Capture the cell that displays the provided text and extract its (x, y) central coordinate. 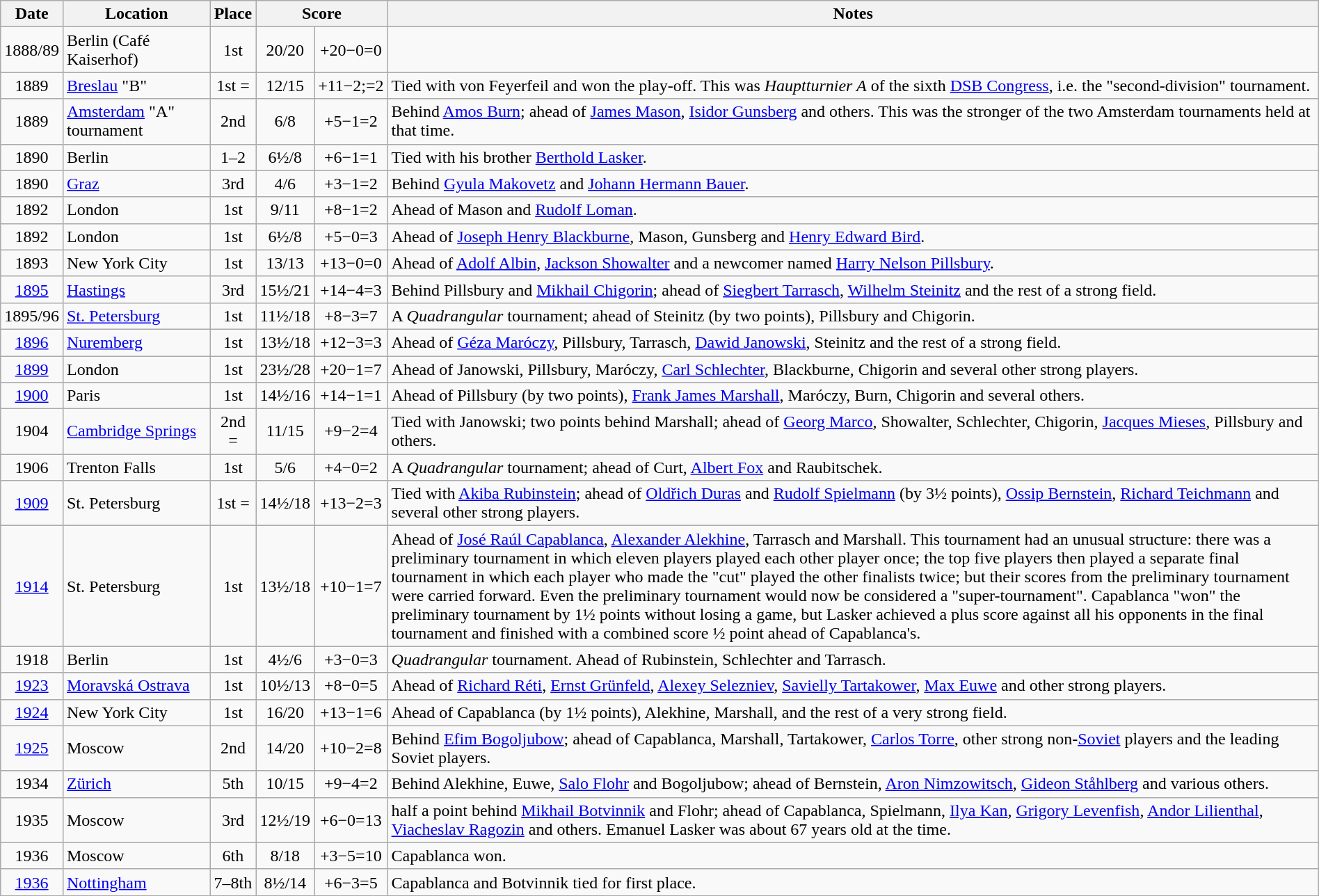
Zürich (136, 784)
Tied with Janowski; two points behind Marshall; ahead of Georg Marco, Showalter, Schlechter, Chigorin, Jacques Mieses, Pillsbury and others. (853, 431)
+11−2;=2 (351, 86)
11/15 (285, 431)
Cambridge Springs (136, 431)
13/13 (285, 263)
12½/19 (285, 819)
1925 (32, 749)
+5−1=2 (351, 121)
Tied with von Feyerfeil and won the play-off. This was Hauptturnier A of the sixth DSB Congress, i.e. the "second-division" tournament. (853, 86)
Nottingham (136, 882)
Nuremberg (136, 342)
20/20 (285, 50)
1906 (32, 467)
+10−2=8 (351, 749)
+20−1=7 (351, 369)
Score (321, 14)
1899 (32, 369)
+20−0=0 (351, 50)
Ahead of Richard Réti, Ernst Grünfeld, Alexey Selezniev, Savielly Tartakower, Max Euwe and other strong players. (853, 686)
+6−3=5 (351, 882)
14½/18 (285, 504)
1914 (32, 586)
Ahead of Joseph Henry Blackburne, Mason, Gunsberg and Henry Edward Bird. (853, 237)
+8−1=2 (351, 210)
11½/18 (285, 316)
1904 (32, 431)
+8−0=5 (351, 686)
A Quadrangular tournament; ahead of Steinitz (by two points), Pillsbury and Chigorin. (853, 316)
1895 (32, 289)
9/11 (285, 210)
1935 (32, 819)
4/6 (285, 184)
1918 (32, 659)
+3−0=3 (351, 659)
Breslau "B" (136, 86)
+4−0=2 (351, 467)
+6−1=1 (351, 157)
1924 (32, 712)
7–8th (233, 882)
4½/6 (285, 659)
Behind Pillsbury and Mikhail Chigorin; ahead of Siegbert Tarrasch, Wilhelm Steinitz and the rest of a strong field. (853, 289)
6th (233, 856)
6/8 (285, 121)
Ahead of Janowski, Pillsbury, Maróczy, Carl Schlechter, Blackburne, Chigorin and several other strong players. (853, 369)
15½/21 (285, 289)
1895/96 (32, 316)
Notes (853, 14)
1900 (32, 396)
Behind Alekhine, Euwe, Salo Flohr and Bogoljubow; ahead of Bernstein, Aron Nimzowitsch, Gideon Ståhlberg and various others. (853, 784)
Place (233, 14)
+12−3=3 (351, 342)
14½/16 (285, 396)
5/6 (285, 467)
Behind Efim Bogoljubow; ahead of Capablanca, Marshall, Tartakower, Carlos Torre, other strong non-Soviet players and the leading Soviet players. (853, 749)
+13−0=0 (351, 263)
+10−1=7 (351, 586)
Date (32, 14)
8/18 (285, 856)
1893 (32, 263)
+5−0=3 (351, 237)
Behind Amos Burn; ahead of James Mason, Isidor Gunsberg and others. This was the stronger of the two Amsterdam tournaments held at that time. (853, 121)
+13−2=3 (351, 504)
Trenton Falls (136, 467)
+8−3=7 (351, 316)
1923 (32, 686)
Location (136, 14)
Ahead of Mason and Rudolf Loman. (853, 210)
+6−0=13 (351, 819)
A Quadrangular tournament; ahead of Curt, Albert Fox and Raubitschek. (853, 467)
+3−1=2 (351, 184)
Ahead of Capablanca (by 1½ points), Alekhine, Marshall, and the rest of a very strong field. (853, 712)
Berlin (Café Kaiserhof) (136, 50)
10/15 (285, 784)
Ahead of Pillsbury (by two points), Frank James Marshall, Maróczy, Burn, Chigorin and several others. (853, 396)
12/15 (285, 86)
Capablanca and Botvinnik tied for first place. (853, 882)
1934 (32, 784)
+13−1=6 (351, 712)
Amsterdam "A" tournament (136, 121)
Ahead of Adolf Albin, Jackson Showalter and a newcomer named Harry Nelson Pillsbury. (853, 263)
Moravská Ostrava (136, 686)
Ahead of Géza Maróczy, Pillsbury, Tarrasch, Dawid Janowski, Steinitz and the rest of a strong field. (853, 342)
8½/14 (285, 882)
Capablanca won. (853, 856)
+14−1=1 (351, 396)
Tied with his brother Berthold Lasker. (853, 157)
16/20 (285, 712)
Graz (136, 184)
Paris (136, 396)
+9−4=2 (351, 784)
Behind Gyula Makovetz and Johann Hermann Bauer. (853, 184)
Quadrangular tournament. Ahead of Rubinstein, Schlechter and Tarrasch. (853, 659)
14/20 (285, 749)
10½/13 (285, 686)
+3−5=10 (351, 856)
2nd = (233, 431)
+9−2=4 (351, 431)
23½/28 (285, 369)
+14−4=3 (351, 289)
1909 (32, 504)
1896 (32, 342)
Hastings (136, 289)
1–2 (233, 157)
1888/89 (32, 50)
5th (233, 784)
